Find where the given text appears and provide that cell's center as [X, Y] coordinate. 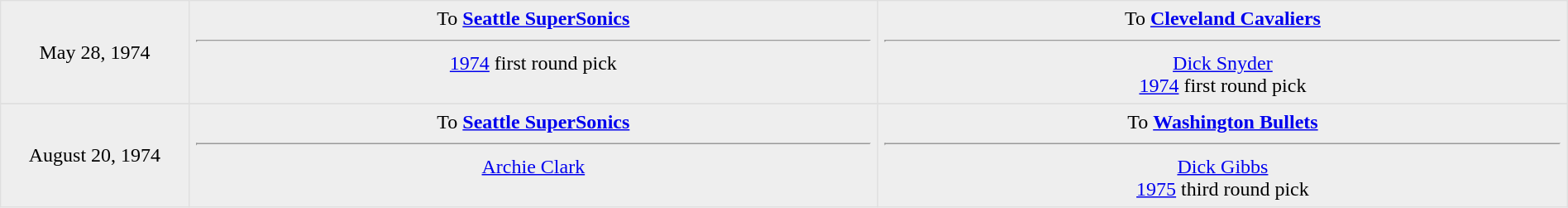
To Cleveland CavaliersDick Snyder1974 first round pick [1223, 52]
To Seattle SuperSonics1974 first round pick [533, 52]
May 28, 1974 [94, 52]
To Seattle SuperSonicsArchie Clark [533, 155]
To Washington BulletsDick Gibbs1975 third round pick [1223, 155]
August 20, 1974 [94, 155]
